From the cell containing the given text, extract its center point as (X, Y) coordinate. 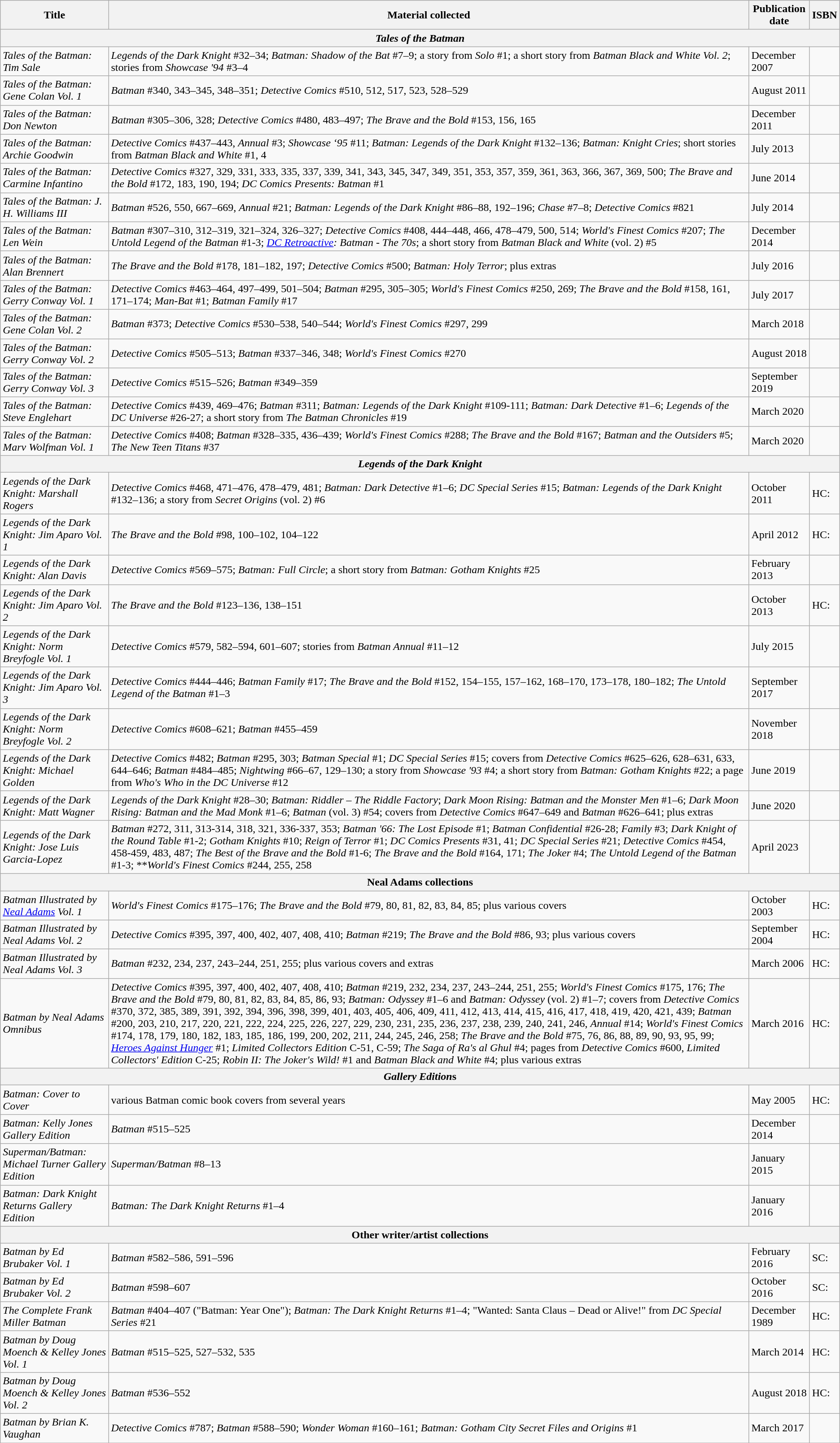
Tales of the Batman (420, 38)
Batman #404–407 ("Batman: Year One"); Batman: The Dark Knight Returns #1–4; "Wanted: Santa Claus – Dead or Alive!" from DC Special Series #21 (429, 1316)
January 2016 (779, 1206)
Batman #515–525, 527–532, 535 (429, 1351)
Neal Adams collections (420, 882)
December 1989 (779, 1316)
Legends of the Dark Knight: Jim Aparo Vol. 2 (55, 605)
Batman: Cover to Cover (55, 1100)
Batman Illustrated by Neal Adams Vol. 3 (55, 964)
Tales of the Batman: Len Wein (55, 236)
Batman #536–552 (429, 1393)
July 2013 (779, 149)
Detective Comics #579, 582–594, 601–607; stories from Batman Annual #11–12 (429, 646)
Tales of the Batman: Archie Goodwin (55, 149)
September 2004 (779, 934)
Legends of the Dark Knight: Jim Aparo Vol. 1 (55, 535)
Tales of the Batman: Gerry Conway Vol. 1 (55, 294)
Batman #305–306, 328; Detective Comics #480, 483–497; The Brave and the Bold #153, 156, 165 (429, 119)
July 2016 (779, 266)
August 2011 (779, 91)
Other writer/artist collections (420, 1235)
Batman by Ed Brubaker Vol. 2 (55, 1287)
Publication date (779, 15)
Batman #340, 343–345, 348–351; Detective Comics #510, 512, 517, 523, 528–529 (429, 91)
Superman/Batman: Michael Turner Gallery Edition (55, 1164)
Batman by Doug Moench & Kelley Jones Vol. 1 (55, 1351)
Detective Comics #515–526; Batman #349–359 (429, 382)
December 2007 (779, 61)
June 2014 (779, 178)
Tales of the Batman: Tim Sale (55, 61)
November 2018 (779, 729)
Title (55, 15)
Batman #582–586, 591–596 (429, 1258)
Material collected (429, 15)
Batman: Dark Knight Returns Gallery Edition (55, 1206)
Tales of the Batman: Carmine Infantino (55, 178)
World's Finest Comics #175–176; The Brave and the Bold #79, 80, 81, 82, 83, 84, 85; plus various covers (429, 905)
Tales of the Batman: Gerry Conway Vol. 2 (55, 353)
September 2019 (779, 382)
various Batman comic book covers from several years (429, 1100)
Legends of the Dark Knight (420, 464)
Detective Comics #569–575; Batman: Full Circle; a short story from Batman: Gotham Knights #25 (429, 570)
March 2017 (779, 1428)
Detective Comics #505–513; Batman #337–346, 348; World's Finest Comics #270 (429, 353)
Tales of the Batman: Steve Englehart (55, 412)
Batman Illustrated by Neal Adams Vol. 2 (55, 934)
Batman by Brian K. Vaughan (55, 1428)
The Brave and the Bold #98, 100–102, 104–122 (429, 535)
Tales of the Batman: Gene Colan Vol. 1 (55, 91)
Batman #373; Detective Comics #530–538, 540–544; World's Finest Comics #297, 299 (429, 324)
October 2011 (779, 493)
July 2015 (779, 646)
The Complete Frank Miller Batman (55, 1316)
Tales of the Batman: Marv Wolfman Vol. 1 (55, 441)
Batman: Kelly Jones Gallery Edition (55, 1129)
Batman by Ed Brubaker Vol. 1 (55, 1258)
Batman by Neal Adams Omnibus (55, 1023)
April 2012 (779, 535)
July 2014 (779, 207)
February 2013 (779, 570)
March 2016 (779, 1023)
Batman by Doug Moench & Kelley Jones Vol. 2 (55, 1393)
Tales of the Batman: Gerry Conway Vol. 3 (55, 382)
October 2003 (779, 905)
July 2017 (779, 294)
Batman #526, 550, 667–669, Annual #21; Batman: Legends of the Dark Knight #86–88, 192–196; Chase #7–8; Detective Comics #821 (429, 207)
Tales of the Batman: Don Newton (55, 119)
Tales of the Batman: Alan Brennert (55, 266)
March 2014 (779, 1351)
The Brave and the Bold #178, 181–182, 197; Detective Comics #500; Batman: Holy Terror; plus extras (429, 266)
Tales of the Batman: Gene Colan Vol. 2 (55, 324)
April 2023 (779, 847)
February 2016 (779, 1258)
March 2018 (779, 324)
October 2013 (779, 605)
Legends of the Dark Knight: Jose Luis Garcia-Lopez (55, 847)
Gallery Editions (420, 1077)
Legends of the Dark Knight: Alan Davis (55, 570)
June 2019 (779, 770)
Legends of the Dark Knight: Marshall Rogers (55, 493)
Superman/Batman #8–13 (429, 1164)
March 2006 (779, 964)
Legends of the Dark Knight: Michael Golden (55, 770)
Tales of the Batman: J. H. Williams III (55, 207)
Batman #598–607 (429, 1287)
January 2015 (779, 1164)
Legends of the Dark Knight: Norm Breyfogle Vol. 1 (55, 646)
Detective Comics #608–621; Batman #455–459 (429, 729)
Legends of the Dark Knight: Jim Aparo Vol. 3 (55, 688)
December 2011 (779, 119)
September 2017 (779, 688)
October 2016 (779, 1287)
June 2020 (779, 805)
Legends of the Dark Knight: Norm Breyfogle Vol. 2 (55, 729)
Batman Illustrated by Neal Adams Vol. 1 (55, 905)
Batman #232, 234, 237, 243–244, 251, 255; plus various covers and extras (429, 964)
Detective Comics #395, 397, 400, 402, 407, 408, 410; Batman #219; The Brave and the Bold #86, 93; plus various covers (429, 934)
May 2005 (779, 1100)
Batman: The Dark Knight Returns #1–4 (429, 1206)
Batman #515–525 (429, 1129)
Legends of the Dark Knight: Matt Wagner (55, 805)
Detective Comics #787; Batman #588–590; Wonder Woman #160–161; Batman: Gotham City Secret Files and Origins #1 (429, 1428)
ISBN (825, 15)
The Brave and the Bold #123–136, 138–151 (429, 605)
